Identify which cell holds the provided text, then report its (X, Y) central coordinate. 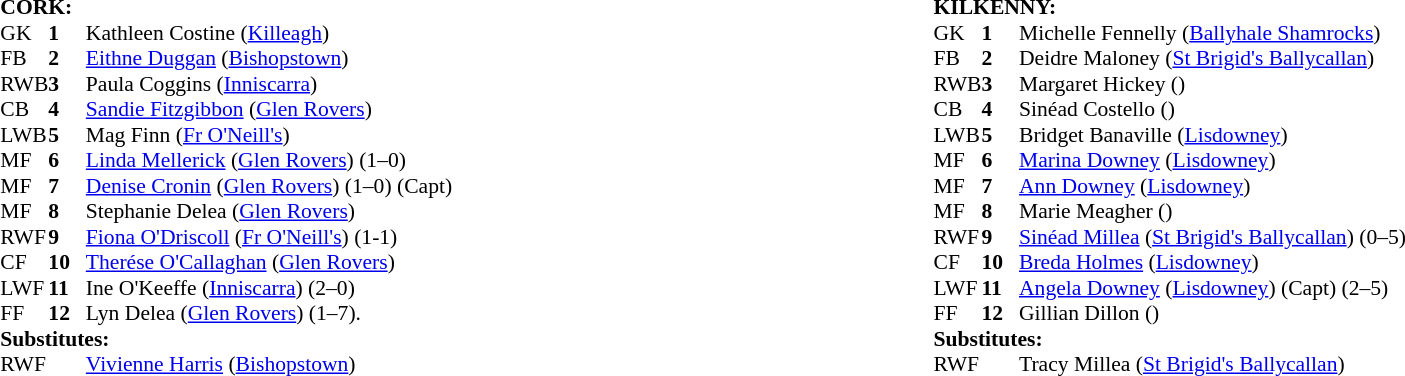
Fiona O'Driscoll (Fr O'Neill's) (1-1) (269, 237)
Therése O'Callaghan (Glen Rovers) (269, 263)
Kathleen Costine (Killeagh) (269, 33)
Lyn Delea (Glen Rovers) (1–7). (269, 313)
Mag Finn (Fr O'Neill's) (269, 135)
Sandie Fitzgibbon (Glen Rovers) (269, 109)
Paula Coggins (Inniscarra) (269, 84)
Substitutes: (226, 339)
Denise Cronin (Glen Rovers) (1–0) (Capt) (269, 186)
Eithne Duggan (Bishopstown) (269, 59)
Linda Mellerick (Glen Rovers) (1–0) (269, 161)
Stephanie Delea (Glen Rovers) (269, 211)
Ine O'Keeffe (Inniscarra) (2–0) (269, 288)
